For the text-containing cell, return its midpoint in [X, Y] coordinate format. 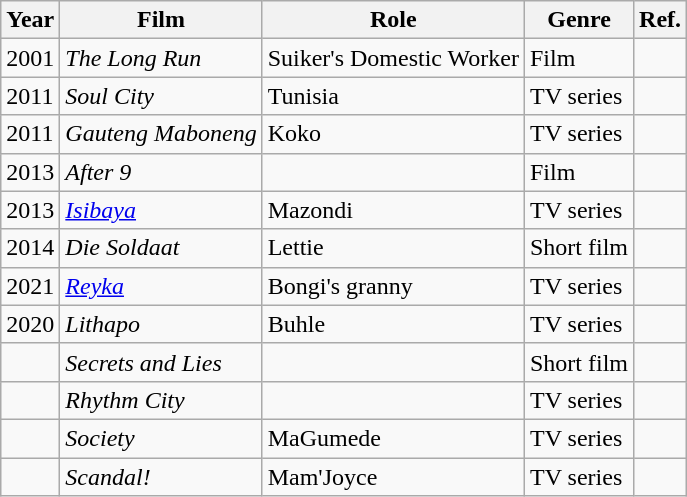
Society [161, 438]
2020 [30, 324]
The Long Run [161, 58]
Tunisia [393, 96]
Bongi's granny [393, 286]
Gauteng Maboneng [161, 134]
Rhythm City [161, 400]
Mazondi [393, 210]
MaGumede [393, 438]
2014 [30, 248]
Scandal! [161, 477]
Buhle [393, 324]
Role [393, 20]
Reyka [161, 286]
Die Soldaat [161, 248]
2021 [30, 286]
Lithapo [161, 324]
Koko [393, 134]
Soul City [161, 96]
2001 [30, 58]
Isibaya [161, 210]
Lettie [393, 248]
After 9 [161, 172]
Ref. [660, 20]
Mam'Joyce [393, 477]
Secrets and Lies [161, 362]
Suiker's Domestic Worker [393, 58]
Year [30, 20]
Genre [578, 20]
